Pinpoint the cell where the given text exists, returning its [x, y] midpoint coordinate. 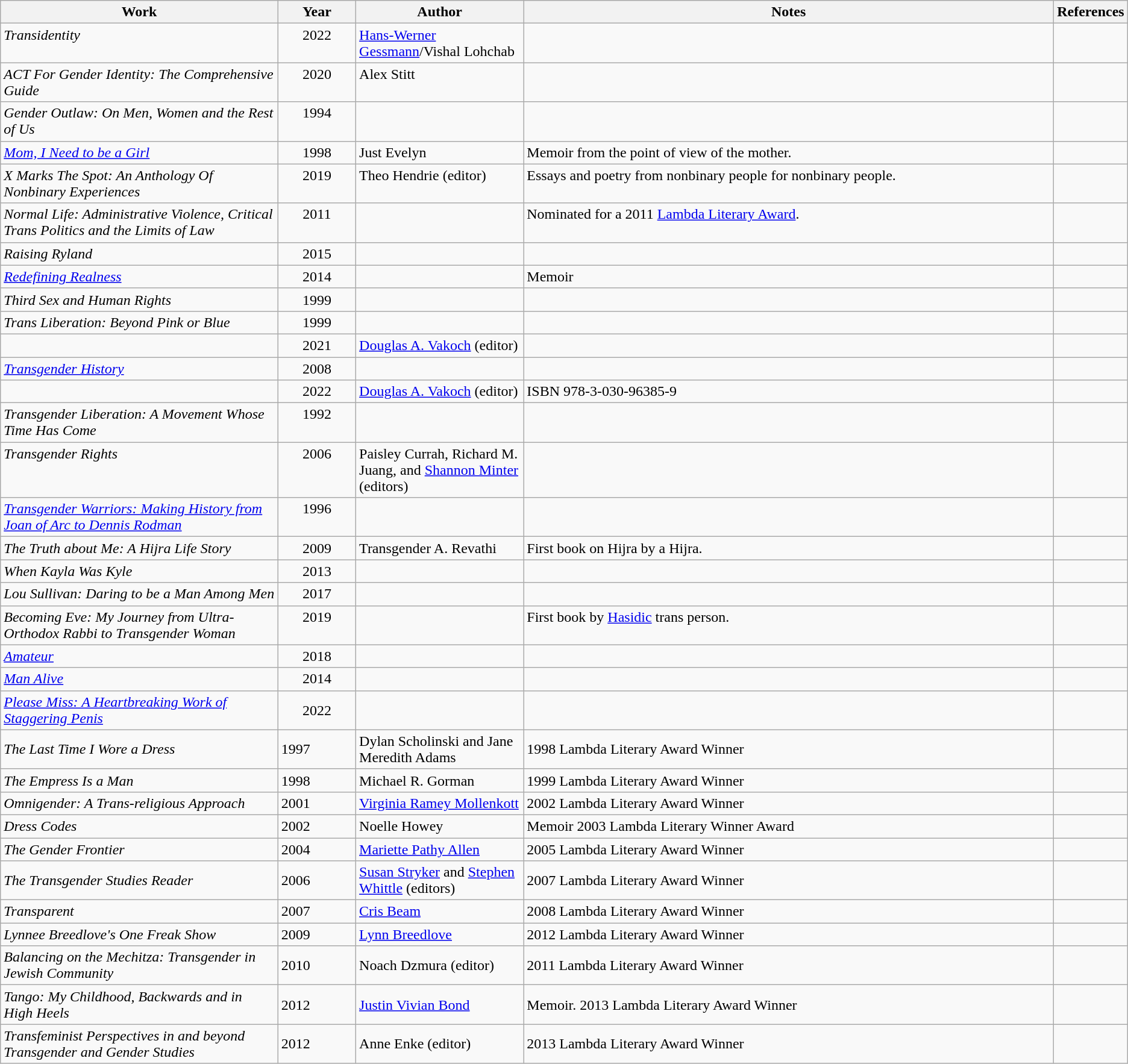
Memoir 2003 Lambda Literary Winner Award [789, 826]
Essays and poetry from nonbinary people for nonbinary people. [789, 183]
Cris Beam [440, 912]
Normal Life: Administrative Violence, Critical Trans Politics and the Limits of Law [140, 223]
Year [317, 12]
ACT For Gender Identity: The Comprehensive Guide [140, 82]
2010 [317, 965]
Memoir [789, 277]
First book by Hasidic trans person. [789, 625]
2007 [317, 912]
X Marks The Spot: An Anthology Of Nonbinary Experiences [140, 183]
2013 [317, 571]
1997 [317, 749]
Transgender A. Revathi [440, 548]
Tango: My Childhood, Backwards and in High Heels [140, 1005]
1994 [317, 122]
2002 Lambda Literary Award Winner [789, 803]
Theo Hendrie (editor) [440, 183]
2008 [317, 368]
Raising Ryland [140, 254]
2002 [317, 826]
1998 Lambda Literary Award Winner [789, 749]
Amateur [140, 656]
Becoming Eve: My Journey from Ultra-Orthodox Rabbi to Transgender Woman [140, 625]
Just Evelyn [440, 152]
1999 Lambda Literary Award Winner [789, 780]
Nominated for a 2011 Lambda Literary Award. [789, 223]
Transgender Warriors: Making History from Joan of Arc to Dennis Rodman [140, 517]
Lou Sullivan: Daring to be a Man Among Men [140, 594]
Mariette Pathy Allen [440, 849]
2017 [317, 594]
Man Alive [140, 679]
Memoir from the point of view of the mother. [789, 152]
1992 [317, 423]
Noach Dzmura (editor) [440, 965]
2013 Lambda Literary Award Winner [789, 1044]
2004 [317, 849]
The Transgender Studies Reader [140, 881]
Transfeminist Perspectives in and beyond Transgender and Gender Studies [140, 1044]
2007 Lambda Literary Award Winner [789, 881]
Redefining Realness [140, 277]
Michael R. Gorman [440, 780]
Balancing on the Mechitza: Transgender in Jewish Community [140, 965]
Hans-Werner Gessmann/Vishal Lohchab [440, 43]
2008 Lambda Literary Award Winner [789, 912]
Omnigender: A Trans-religious Approach [140, 803]
The Truth about Me: A Hijra Life Story [140, 548]
Third Sex and Human Rights [140, 299]
Justin Vivian Bond [440, 1005]
Transidentity [140, 43]
The Gender Frontier [140, 849]
2011 [317, 223]
Noelle Howey [440, 826]
Lynn Breedlove [440, 934]
Transgender Liberation: A Movement Whose Time Has Come [140, 423]
When Kayla Was Kyle [140, 571]
2020 [317, 82]
Notes [789, 12]
Dylan Scholinski and Jane Meredith Adams [440, 749]
The Last Time I Wore a Dress [140, 749]
Memoir. 2013 Lambda Literary Award Winner [789, 1005]
Dress Codes [140, 826]
Gender Outlaw: On Men, Women and the Rest of Us [140, 122]
1996 [317, 517]
The Empress Is a Man [140, 780]
2005 Lambda Literary Award Winner [789, 849]
Work [140, 12]
2021 [317, 345]
ISBN 978-3-030-96385-9 [789, 392]
Virginia Ramey Mollenkott [440, 803]
2001 [317, 803]
Paisley Currah, Richard M. Juang, and Shannon Minter (editors) [440, 470]
Transgender History [140, 368]
Susan Stryker and Stephen Whittle (editors) [440, 881]
Author [440, 12]
References [1091, 12]
2018 [317, 656]
Lynnee Breedlove's One Freak Show [140, 934]
Transgender Rights [140, 470]
2012 Lambda Literary Award Winner [789, 934]
Mom, I Need to be a Girl [140, 152]
Trans Liberation: Beyond Pink or Blue [140, 322]
Anne Enke (editor) [440, 1044]
Alex Stitt [440, 82]
First book on Hijra by a Hijra. [789, 548]
2011 Lambda Literary Award Winner [789, 965]
Transparent [140, 912]
Please Miss: A Heartbreaking Work of Staggering Penis [140, 710]
2015 [317, 254]
